Scan for the cell matching the given text and deliver its (x, y) coordinate at center. 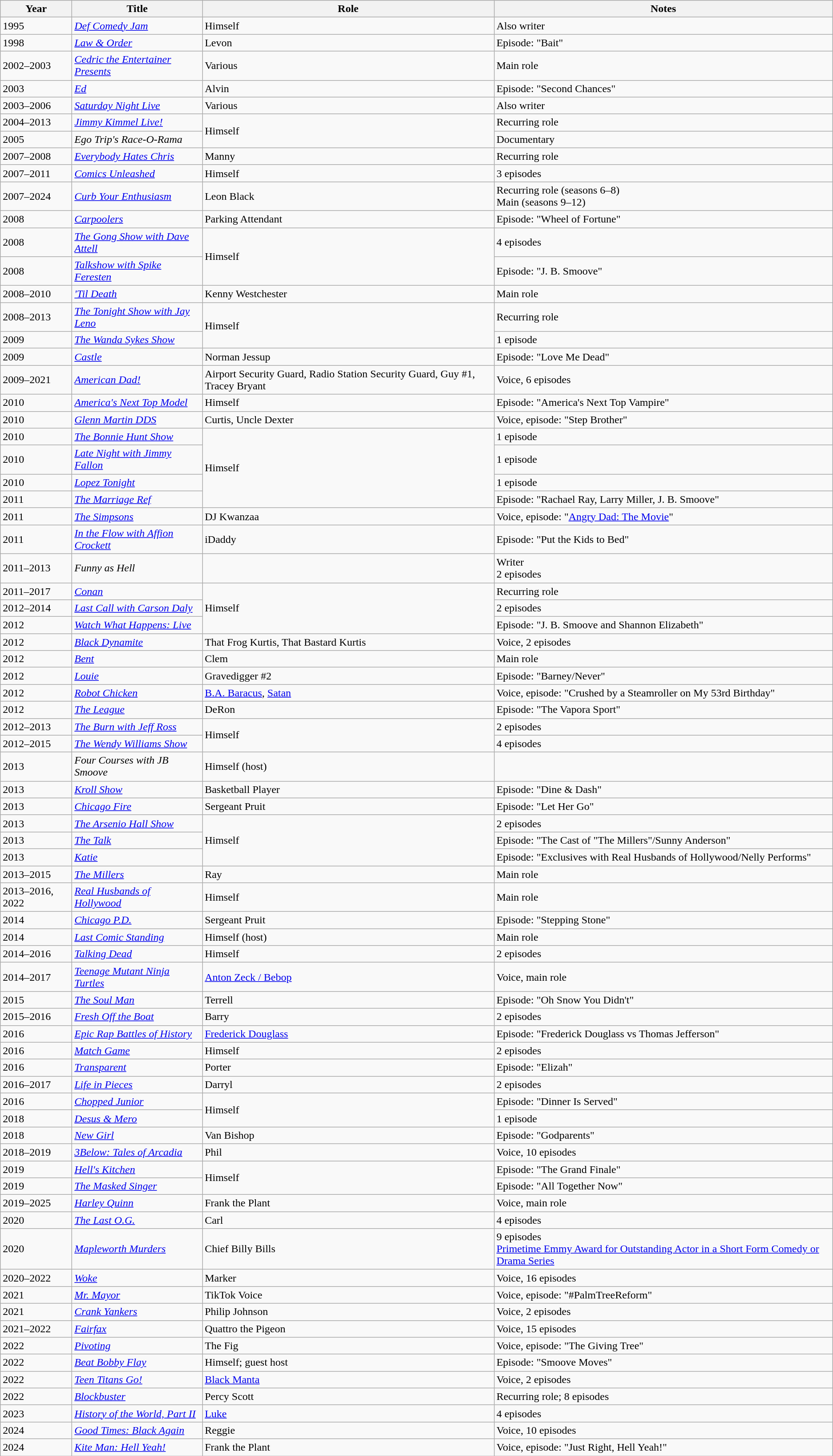
Episode: "J. B. Smoove" (663, 271)
Carl (348, 1220)
3 episodes (663, 173)
Episode: "All Together Now" (663, 1186)
Reggie (348, 1430)
American Dad! (137, 380)
Bent (137, 659)
Role (348, 9)
The Last O.G. (137, 1220)
Late Night with Jimmy Fallon (137, 459)
Episode: "Wheel of Fortune" (663, 219)
Episode: "Let Her Go" (663, 806)
Phil (348, 1152)
Jimmy Kimmel Live! (137, 122)
Voice, episode: "Crushed by a Steamroller on My 53rd Birthday" (663, 693)
Frederick Douglass (348, 1034)
2019–2025 (36, 1203)
2015–2016 (36, 1017)
Voice, episode: "The Giving Tree" (663, 1346)
2012–2013 (36, 727)
History of the World, Part II (137, 1413)
Norman Jessup (348, 357)
Talkshow with Spike Feresten (137, 271)
Curtis, Uncle Dexter (348, 420)
Episode: "The Vapora Sport" (663, 710)
Terrell (348, 1000)
Recurring role; 8 episodes (663, 1396)
Black Manta (348, 1379)
Voice, 15 episodes (663, 1329)
Teen Titans Go! (137, 1379)
Episode: "Rachael Ray, Larry Miller, J. B. Smoove" (663, 499)
2008–2010 (36, 294)
Himself; guest host (348, 1363)
That Frog Kurtis, That Bastard Kurtis (348, 642)
Law & Order (137, 43)
2016–2017 (36, 1084)
Transparent (137, 1068)
Porter (348, 1068)
2011–2017 (36, 591)
Episode: "The Cast of "The Millers"/Sunny Anderson" (663, 840)
2023 (36, 1413)
Kite Man: Hell Yeah! (137, 1447)
Episode: "Stepping Stone" (663, 920)
Hell's Kitchen (137, 1169)
Katie (137, 857)
Barry (348, 1017)
2012–2015 (36, 744)
Kroll Show (137, 789)
Year (36, 9)
The Gong Show with Dave Attell (137, 242)
Parking Attendant (348, 219)
2021–2022 (36, 1329)
Louie (137, 676)
2002–2003 (36, 66)
Fairfax (137, 1329)
Ray (348, 874)
2007–2011 (36, 173)
2005 (36, 139)
Episode: "Elizah" (663, 1068)
America's Next Top Model (137, 403)
Documentary (663, 139)
Anton Zeck / Bebop (348, 977)
2007–2008 (36, 156)
Voice, episode: "Just Right, Hell Yeah!" (663, 1447)
2012–2014 (36, 608)
Glenn Martin DDS (137, 420)
Chief Billy Bills (348, 1249)
2003–2006 (36, 105)
Watch What Happens: Live (137, 625)
Ed (137, 89)
Voice, 16 episodes (663, 1278)
Cedric the Entertainer Presents (137, 66)
Funny as Hell (137, 568)
Episode: "Love Me Dead" (663, 357)
Alvin (348, 89)
The Simpsons (137, 516)
Episode: "America's Next Top Vampire" (663, 403)
Episode: "J. B. Smoove and Shannon Elizabeth" (663, 625)
Luke (348, 1413)
Episode: "Frederick Douglass vs Thomas Jefferson" (663, 1034)
Airport Security Guard, Radio Station Security Guard, Guy #1, Tracey Bryant (348, 380)
The Marriage Ref (137, 499)
Levon (348, 43)
New Girl (137, 1135)
Episode: "Bait" (663, 43)
Castle (137, 357)
Episode: "Godparents" (663, 1135)
2018–2019 (36, 1152)
2014–2017 (36, 977)
Four Courses with JB Smoove (137, 766)
Pivoting (137, 1346)
Episode: "Exclusives with Real Husbands of Hollywood/Nelly Performs" (663, 857)
The Tonight Show with Jay Leno (137, 317)
Mr. Mayor (137, 1295)
Lopez Tonight (137, 482)
2020–2022 (36, 1278)
Everybody Hates Chris (137, 156)
3Below: Tales of Arcadia (137, 1152)
Woke (137, 1278)
Voice, 6 episodes (663, 380)
2007–2024 (36, 196)
Gravedigger #2 (348, 676)
Mapleworth Murders (137, 1249)
2013–2015 (36, 874)
The Wanda Sykes Show (137, 340)
2008–2013 (36, 317)
Title (137, 9)
Kenny Westchester (348, 294)
2014–2016 (36, 954)
1998 (36, 43)
TikTok Voice (348, 1295)
The Bonnie Hunt Show (137, 437)
Writer2 episodes (663, 568)
Chopped Junior (137, 1101)
Conan (137, 591)
The Soul Man (137, 1000)
Crank Yankers (137, 1312)
Last Call with Carson Daly (137, 608)
2009–2021 (36, 380)
2004–2013 (36, 122)
Manny (348, 156)
Episode: "Smoove Moves" (663, 1363)
Black Dynamite (137, 642)
Talking Dead (137, 954)
The Wendy Williams Show (137, 744)
iDaddy (348, 539)
Episode: "Second Chances" (663, 89)
The Talk (137, 840)
Carpoolers (137, 219)
DeRon (348, 710)
Episode: "Oh Snow You Didn't" (663, 1000)
Darryl (348, 1084)
Beat Bobby Flay (137, 1363)
Epic Rap Battles of History (137, 1034)
2015 (36, 1000)
Episode: "Dinner Is Served" (663, 1101)
Real Husbands of Hollywood (137, 897)
DJ Kwanzaa (348, 516)
Quattro the Pigeon (348, 1329)
Match Game (137, 1051)
Life in Pieces (137, 1084)
The Burn with Jeff Ross (137, 727)
Ego Trip's Race-O-Rama (137, 139)
Leon Black (348, 196)
Good Times: Black Again (137, 1430)
2011–2013 (36, 568)
Notes (663, 9)
Voice, episode: "Angry Dad: The Movie" (663, 516)
9 episodes Primetime Emmy Award for Outstanding Actor in a Short Form Comedy or Drama Series (663, 1249)
2013–2016, 2022 (36, 897)
The Millers (137, 874)
In the Flow with Affion Crockett (137, 539)
Curb Your Enthusiasm (137, 196)
Episode: "The Grand Finale" (663, 1169)
Saturday Night Live (137, 105)
1995 (36, 26)
Comics Unleashed (137, 173)
Chicago Fire (137, 806)
Marker (348, 1278)
Harley Quinn (137, 1203)
Basketball Player (348, 789)
Episode: "Dine & Dash" (663, 789)
Recurring role (seasons 6–8)Main (seasons 9–12) (663, 196)
Episode: "Put the Kids to Bed" (663, 539)
Last Comic Standing (137, 937)
B.A. Baracus, Satan (348, 693)
Van Bishop (348, 1135)
Percy Scott (348, 1396)
Episode: "Barney/Never" (663, 676)
Voice, episode: "Step Brother" (663, 420)
Desus & Mero (137, 1118)
Def Comedy Jam (137, 26)
Voice, episode: "#PalmTreeReform" (663, 1295)
Philip Johnson (348, 1312)
Clem (348, 659)
Fresh Off the Boat (137, 1017)
The Masked Singer (137, 1186)
Teenage Mutant Ninja Turtles (137, 977)
Chicago P.D. (137, 920)
The Arsenio Hall Show (137, 823)
Robot Chicken (137, 693)
The Fig (348, 1346)
2003 (36, 89)
The League (137, 710)
Blockbuster (137, 1396)
'Til Death (137, 294)
